Provide the [X, Y] coordinate of the cell's center where the given text is located.  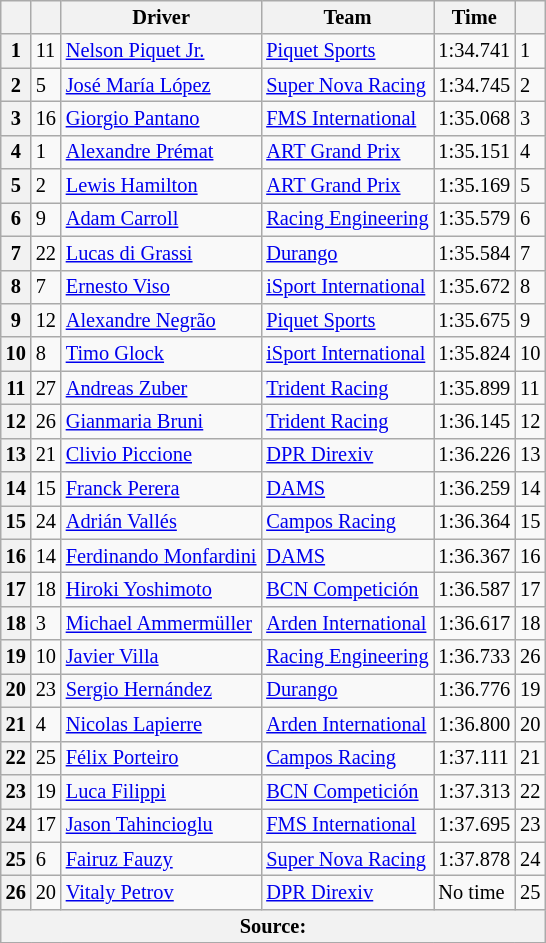
1:36.733 [475, 657]
1:35.675 [475, 320]
Sergio Hernández [162, 690]
Nicolas Lapierre [162, 724]
Alexandre Negrão [162, 320]
1:35.824 [475, 354]
27 [46, 388]
Lucas di Grassi [162, 253]
1:37.111 [475, 758]
1:34.741 [475, 51]
No time [475, 892]
1:36.259 [475, 489]
1:35.672 [475, 287]
Javier Villa [162, 657]
1:36.617 [475, 623]
1:37.313 [475, 791]
1:35.169 [475, 186]
1:36.776 [475, 690]
Andreas Zuber [162, 388]
Team [347, 17]
Michael Ammermüller [162, 623]
Vitaly Petrov [162, 892]
1:34.745 [475, 85]
Timo Glock [162, 354]
Source: [273, 926]
1:36.587 [475, 589]
Time [475, 17]
Nelson Piquet Jr. [162, 51]
1:36.800 [475, 724]
Luca Filippi [162, 791]
Adrián Vallés [162, 522]
1:35.579 [475, 219]
Félix Porteiro [162, 758]
1:35.151 [475, 152]
1:35.899 [475, 388]
Franck Perera [162, 489]
Fairuz Fauzy [162, 859]
Adam Carroll [162, 219]
Gianmaria Bruni [162, 421]
Jason Tahincioglu [162, 825]
1:37.695 [475, 825]
Hiroki Yoshimoto [162, 589]
Ferdinando Monfardini [162, 556]
1:36.364 [475, 522]
José María López [162, 85]
Lewis Hamilton [162, 186]
1:35.584 [475, 253]
1:36.226 [475, 455]
Giorgio Pantano [162, 118]
Clivio Piccione [162, 455]
1:36.145 [475, 421]
1:35.068 [475, 118]
Alexandre Prémat [162, 152]
Driver [162, 17]
1:37.878 [475, 859]
1:36.367 [475, 556]
Ernesto Viso [162, 287]
